Locate the cell with the specified text and output its (X, Y) center coordinate. 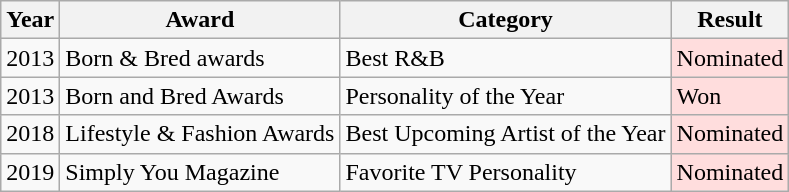
2018 (30, 134)
Result (730, 20)
Lifestyle & Fashion Awards (200, 134)
Personality of the Year (506, 96)
Won (730, 96)
Best R&B (506, 58)
Award (200, 20)
Category (506, 20)
Born & Bred awards (200, 58)
Year (30, 20)
Favorite TV Personality (506, 172)
2019 (30, 172)
Simply You Magazine (200, 172)
Best Upcoming Artist of the Year (506, 134)
Born and Bred Awards (200, 96)
